Locate the cell with the specified text and output its (X, Y) center coordinate. 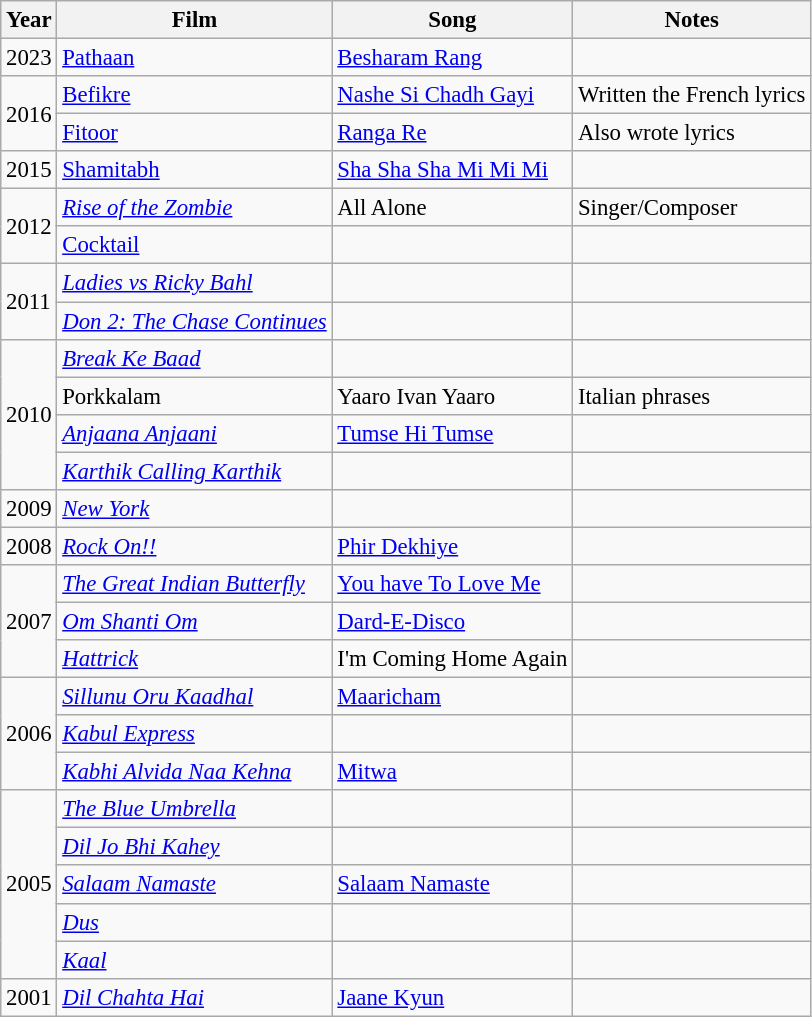
All Alone (452, 208)
2009 (29, 509)
Rock On!! (194, 546)
Italian phrases (692, 396)
Dard-E-Disco (452, 621)
Fitoor (194, 133)
Rise of the Zombie (194, 208)
2016 (29, 114)
Nashe Si Chadh Gayi (452, 95)
Kaal (194, 960)
Mitwa (452, 772)
Phir Dekhiye (452, 546)
Cocktail (194, 245)
Dus (194, 922)
2006 (29, 734)
I'm Coming Home Again (452, 659)
Yaaro Ivan Yaaro (452, 396)
Tumse Hi Tumse (452, 433)
Porkkalam (194, 396)
You have To Love Me (452, 584)
Karthik Calling Karthik (194, 471)
Film (194, 20)
The Great Indian Butterfly (194, 584)
Don 2: The Chase Continues (194, 321)
Notes (692, 20)
Break Ke Baad (194, 358)
Sha Sha Sha Mi Mi Mi (452, 170)
Maaricham (452, 697)
Befikre (194, 95)
New York (194, 509)
Also wrote lyrics (692, 133)
Ranga Re (452, 133)
Dil Jo Bhi Kahey (194, 847)
Sillunu Oru Kaadhal (194, 697)
2008 (29, 546)
Kabhi Alvida Naa Kehna (194, 772)
Anjaana Anjaani (194, 433)
2010 (29, 414)
Ladies vs Ricky Bahl (194, 283)
2012 (29, 226)
Song (452, 20)
Year (29, 20)
2011 (29, 302)
2001 (29, 997)
Shamitabh (194, 170)
Besharam Rang (452, 58)
Kabul Express (194, 734)
2023 (29, 58)
2015 (29, 170)
Singer/Composer (692, 208)
Om Shanti Om (194, 621)
2005 (29, 884)
Dil Chahta Hai (194, 997)
2007 (29, 622)
Jaane Kyun (452, 997)
Written the French lyrics (692, 95)
Hattrick (194, 659)
Pathaan (194, 58)
The Blue Umbrella (194, 809)
